Identify which cell holds the provided text, then report its [x, y] central coordinate. 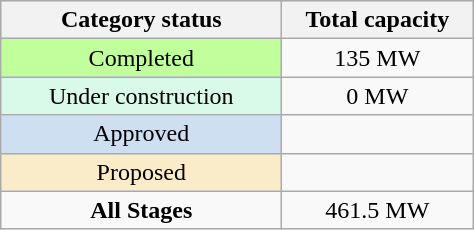
135 MW [378, 58]
0 MW [378, 96]
Under construction [142, 96]
Category status [142, 20]
461.5 MW [378, 210]
Completed [142, 58]
Proposed [142, 172]
Approved [142, 134]
All Stages [142, 210]
Total capacity [378, 20]
